Detect which cell encompasses the target text, then output its (x, y) center coordinate. 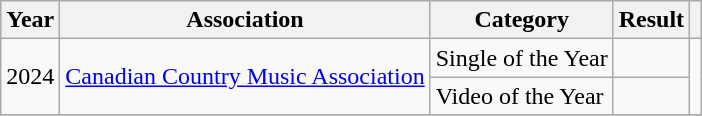
Video of the Year (522, 96)
Result (651, 20)
Association (245, 20)
Canadian Country Music Association (245, 77)
Category (522, 20)
2024 (30, 77)
Single of the Year (522, 58)
Year (30, 20)
